Pinpoint the cell where the given text exists, returning its [x, y] midpoint coordinate. 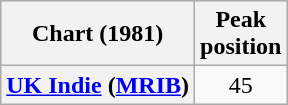
45 [241, 85]
UK Indie (MRIB) [98, 85]
Chart (1981) [98, 34]
Peakposition [241, 34]
